Scan for the cell matching the given text and deliver its [x, y] coordinate at center. 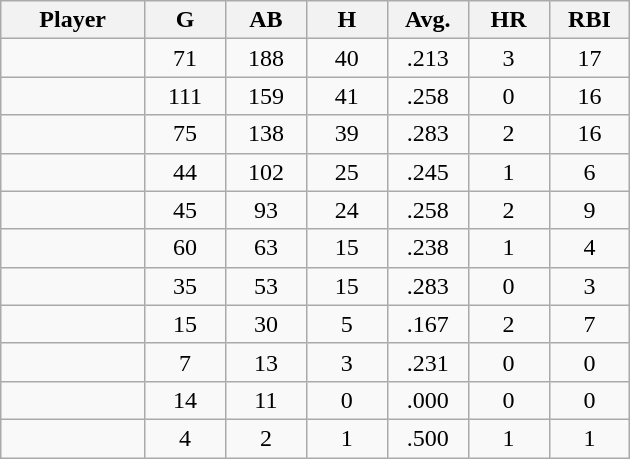
5 [346, 324]
41 [346, 96]
111 [186, 96]
39 [346, 134]
53 [266, 286]
RBI [590, 20]
40 [346, 58]
H [346, 20]
60 [186, 248]
.231 [428, 362]
.167 [428, 324]
24 [346, 210]
9 [590, 210]
14 [186, 400]
25 [346, 172]
17 [590, 58]
6 [590, 172]
.213 [428, 58]
71 [186, 58]
44 [186, 172]
.500 [428, 438]
63 [266, 248]
138 [266, 134]
Player [73, 20]
.245 [428, 172]
102 [266, 172]
188 [266, 58]
.238 [428, 248]
13 [266, 362]
G [186, 20]
AB [266, 20]
45 [186, 210]
11 [266, 400]
75 [186, 134]
159 [266, 96]
93 [266, 210]
35 [186, 286]
Avg. [428, 20]
.000 [428, 400]
30 [266, 324]
HR [508, 20]
